Pinpoint the cell where the given text exists, returning its (X, Y) midpoint coordinate. 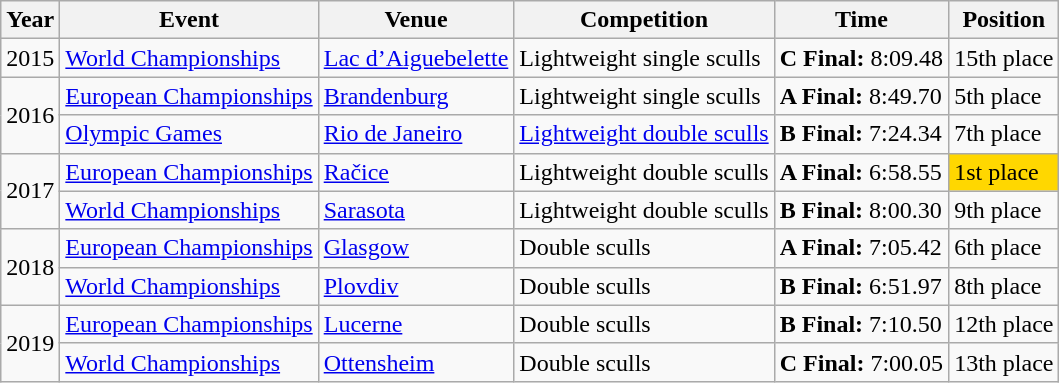
12th place (1004, 324)
Glasgow (416, 248)
2016 (30, 115)
15th place (1004, 58)
8th place (1004, 286)
5th place (1004, 96)
2019 (30, 343)
A Final: 8:49.70 (861, 96)
2018 (30, 267)
2017 (30, 191)
A Final: 7:05.42 (861, 248)
7th place (1004, 134)
B Final: 6:51.97 (861, 286)
Račice (416, 172)
6th place (1004, 248)
Sarasota (416, 210)
13th place (1004, 362)
Position (1004, 20)
C Final: 8:09.48 (861, 58)
Competition (644, 20)
9th place (1004, 210)
B Final: 7:10.50 (861, 324)
Lucerne (416, 324)
1st place (1004, 172)
Event (189, 20)
Rio de Janeiro (416, 134)
C Final: 7:00.05 (861, 362)
Brandenburg (416, 96)
Ottensheim (416, 362)
Plovdiv (416, 286)
A Final: 6:58.55 (861, 172)
Time (861, 20)
Venue (416, 20)
2015 (30, 58)
Lac d’Aiguebelette (416, 58)
B Final: 7:24.34 (861, 134)
Olympic Games (189, 134)
Year (30, 20)
B Final: 8:00.30 (861, 210)
